Return [x, y] of the center of cell containing provided text 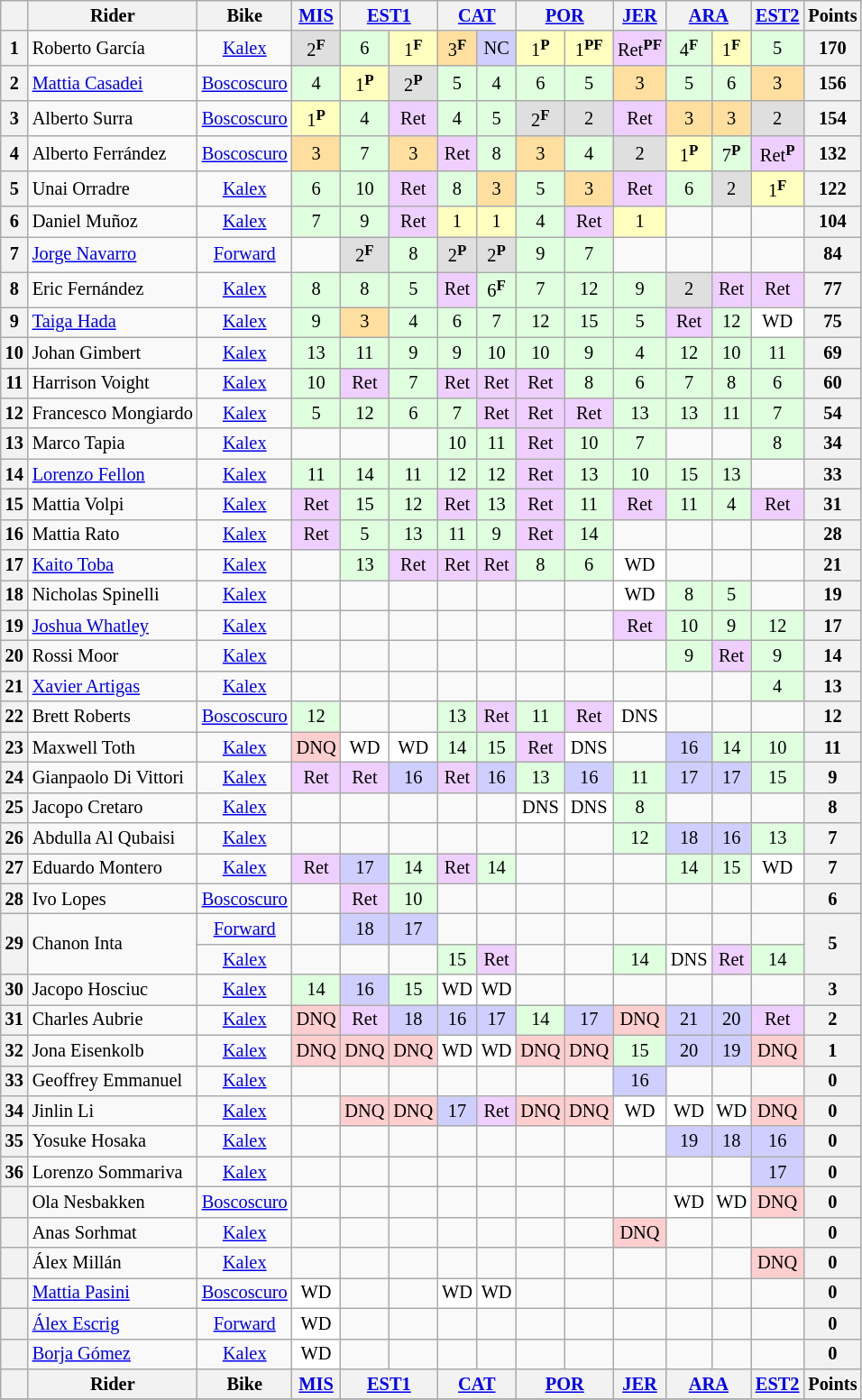
6F [497, 288]
Mattia Volpi [113, 504]
104 [832, 222]
7P [731, 153]
3F [457, 49]
25 [14, 808]
Jorge Navarro [113, 254]
NC [497, 49]
22 [14, 717]
Roberto García [113, 49]
69 [832, 352]
Mattia Casadei [113, 83]
Abdulla Al Qubaisi [113, 837]
23 [14, 747]
122 [832, 189]
Charles Aubrie [113, 1020]
60 [832, 383]
30 [14, 990]
Álex Millán [113, 1263]
Kaito Toba [113, 565]
Rossi Moor [113, 656]
156 [832, 83]
Yosuke Hosaka [113, 1141]
Eric Fernández [113, 288]
Ivo Lopes [113, 899]
Alberto Surra [113, 119]
Jacopo Cretaro [113, 808]
Nicholas Spinelli [113, 595]
Daniel Muñoz [113, 222]
36 [14, 1172]
Borja Gómez [113, 1354]
77 [832, 288]
Gianpaolo Di Vittori [113, 777]
Joshua Whatley [113, 626]
75 [832, 322]
29 [14, 943]
Alberto Ferrández [113, 153]
84 [832, 254]
Lorenzo Sommariva [113, 1172]
Geoffrey Emmanuel [113, 1081]
Francesco Mongiardo [113, 413]
27 [14, 868]
35 [14, 1141]
RetP [777, 153]
RetPF [640, 49]
154 [832, 119]
Marco Tapia [113, 444]
Jacopo Hosciuc [113, 990]
Anas Sorhmat [113, 1232]
Mattia Pasini [113, 1293]
Chanon Inta [113, 943]
26 [14, 837]
4F [689, 49]
Ola Nesbakken [113, 1202]
Taiga Hada [113, 322]
Álex Escrig [113, 1323]
32 [14, 1050]
Lorenzo Fellon [113, 474]
Eduardo Montero [113, 868]
Xavier Artigas [113, 686]
Maxwell Toth [113, 747]
170 [832, 49]
Brett Roberts [113, 717]
24 [14, 777]
Mattia Rato [113, 535]
Jinlin Li [113, 1111]
Jona Eisenkolb [113, 1050]
Unai Orradre [113, 189]
Johan Gimbert [113, 352]
132 [832, 153]
1PF [589, 49]
54 [832, 413]
Harrison Voight [113, 383]
